Capture the cell that displays the provided text and extract its [x, y] central coordinate. 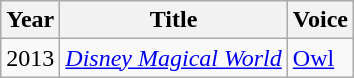
Disney Magical World [174, 58]
2013 [30, 58]
Owl [320, 58]
Voice [320, 20]
Year [30, 20]
Title [174, 20]
